Search for the cell housing the specified text and yield its [x, y] center coordinate. 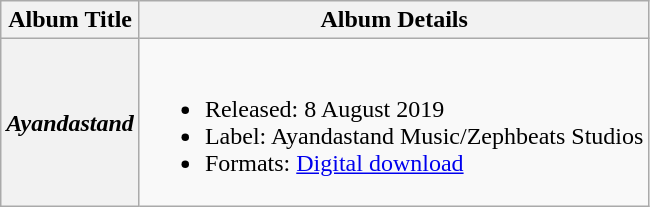
Released: 8 August 2019Label: Ayandastand Music/Zephbeats StudiosFormats: Digital download [394, 122]
Album Details [394, 20]
Album Title [70, 20]
Ayandastand [70, 122]
